Pinpoint the cell where the given text exists, returning its [x, y] midpoint coordinate. 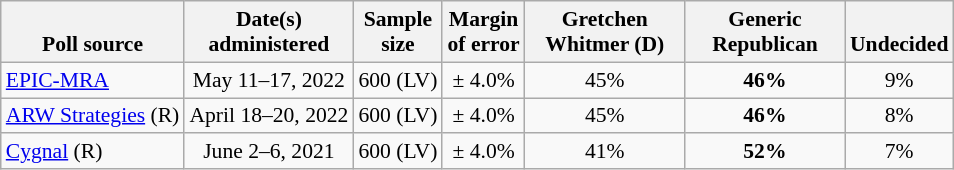
May 11–17, 2022 [268, 80]
8% [899, 116]
Cygnal (R) [93, 152]
9% [899, 80]
April 18–20, 2022 [268, 116]
GenericRepublican [765, 32]
Date(s)administered [268, 32]
Marginof error [483, 32]
Samplesize [398, 32]
52% [765, 152]
ARW Strategies (R) [93, 116]
Poll source [93, 32]
41% [605, 152]
June 2–6, 2021 [268, 152]
Undecided [899, 32]
EPIC-MRA [93, 80]
7% [899, 152]
GretchenWhitmer (D) [605, 32]
